Extract the (x, y) coordinate from the center of the cell holding the provided text.  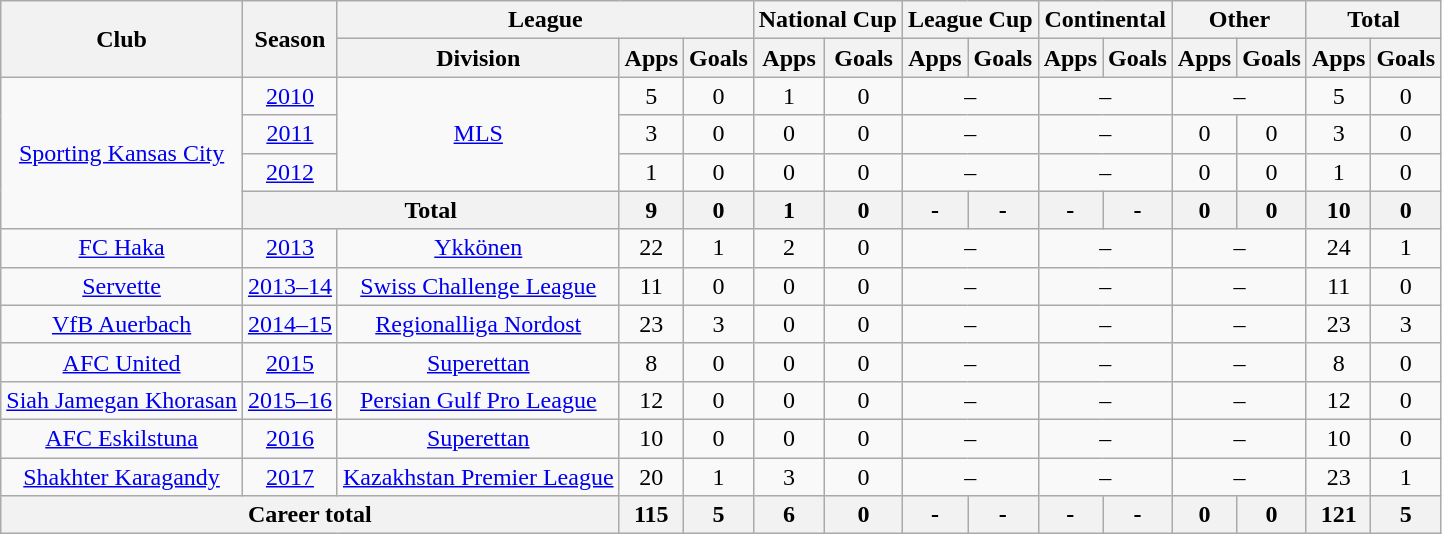
League Cup (970, 20)
2 (789, 248)
Continental (1105, 20)
2016 (290, 438)
115 (651, 515)
2013–14 (290, 286)
Season (290, 39)
VfB Auerbach (122, 324)
2015–16 (290, 400)
Regionalliga Nordost (478, 324)
Sporting Kansas City (122, 153)
Other (1239, 20)
6 (789, 515)
League (545, 20)
National Cup (828, 20)
Career total (310, 515)
121 (1338, 515)
MLS (478, 134)
22 (651, 248)
FC Haka (122, 248)
9 (651, 210)
Swiss Challenge League (478, 286)
Club (122, 39)
20 (651, 477)
Servette (122, 286)
2012 (290, 172)
2010 (290, 96)
Kazakhstan Premier League (478, 477)
2013 (290, 248)
24 (1338, 248)
2014–15 (290, 324)
2011 (290, 134)
Shakhter Karagandy (122, 477)
Division (478, 58)
AFC United (122, 362)
2017 (290, 477)
Ykkönen (478, 248)
2015 (290, 362)
Siah Jamegan Khorasan (122, 400)
Persian Gulf Pro League (478, 400)
AFC Eskilstuna (122, 438)
